Extract the (X, Y) coordinate from the center of the cell holding the provided text.  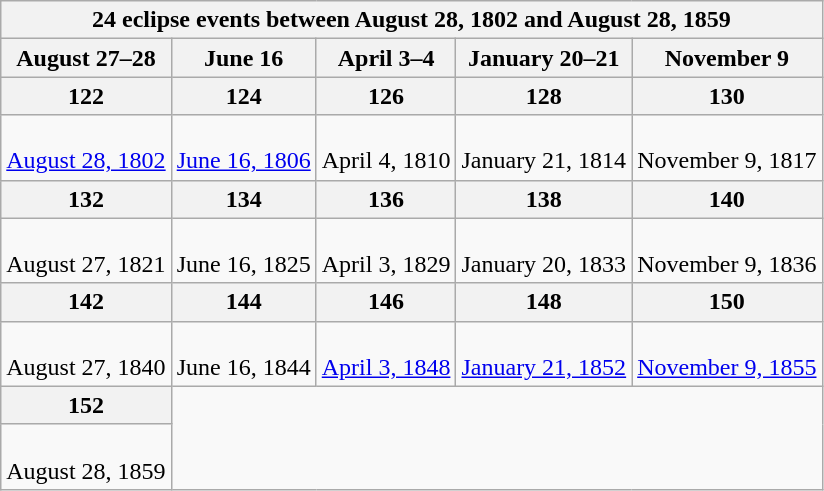
152 (86, 405)
August 27, 1821 (86, 250)
June 16, 1825 (244, 250)
24 eclipse events between August 28, 1802 and August 28, 1859 (412, 20)
November 9, 1836 (727, 250)
November 9 (727, 58)
142 (86, 302)
138 (544, 199)
November 9, 1855 (727, 354)
August 28, 1802 (86, 148)
130 (727, 96)
June 16, 1844 (244, 354)
November 9, 1817 (727, 148)
134 (244, 199)
140 (727, 199)
April 3, 1848 (386, 354)
January 20–21 (544, 58)
132 (86, 199)
April 3, 1829 (386, 250)
126 (386, 96)
124 (244, 96)
April 4, 1810 (386, 148)
August 27, 1840 (86, 354)
122 (86, 96)
144 (244, 302)
August 27–28 (86, 58)
148 (544, 302)
June 16 (244, 58)
January 21, 1852 (544, 354)
January 20, 1833 (544, 250)
150 (727, 302)
August 28, 1859 (86, 456)
June 16, 1806 (244, 148)
April 3–4 (386, 58)
128 (544, 96)
136 (386, 199)
January 21, 1814 (544, 148)
146 (386, 302)
